Return the [x, y] coordinate for the center point of the cell that contains the specified text.  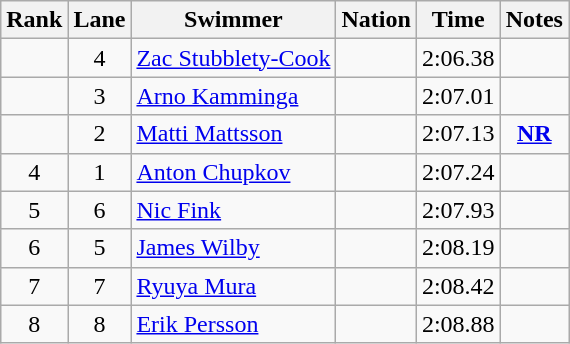
Nic Fink [234, 210]
2:08.42 [458, 286]
Anton Chupkov [234, 172]
2:07.13 [458, 134]
James Wilby [234, 248]
2:06.38 [458, 58]
2:08.19 [458, 248]
2:07.93 [458, 210]
Erik Persson [234, 324]
2 [100, 134]
Matti Mattsson [234, 134]
1 [100, 172]
2:07.01 [458, 96]
Lane [100, 20]
Swimmer [234, 20]
Ryuya Mura [234, 286]
2:08.88 [458, 324]
NR [534, 134]
2:07.24 [458, 172]
Time [458, 20]
Nation [376, 20]
3 [100, 96]
Arno Kamminga [234, 96]
Rank [34, 20]
Notes [534, 20]
Zac Stubblety-Cook [234, 58]
